Capture the cell that displays the provided text and extract its [X, Y] central coordinate. 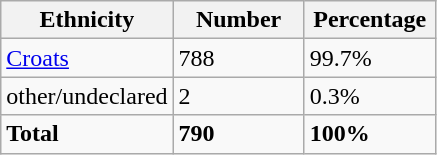
Total [87, 134]
2 [238, 96]
788 [238, 58]
Number [238, 20]
790 [238, 134]
other/undeclared [87, 96]
0.3% [370, 96]
Ethnicity [87, 20]
Croats [87, 58]
99.7% [370, 58]
Percentage [370, 20]
100% [370, 134]
